Provide the [x, y] coordinate of the cell's center where the given text is located.  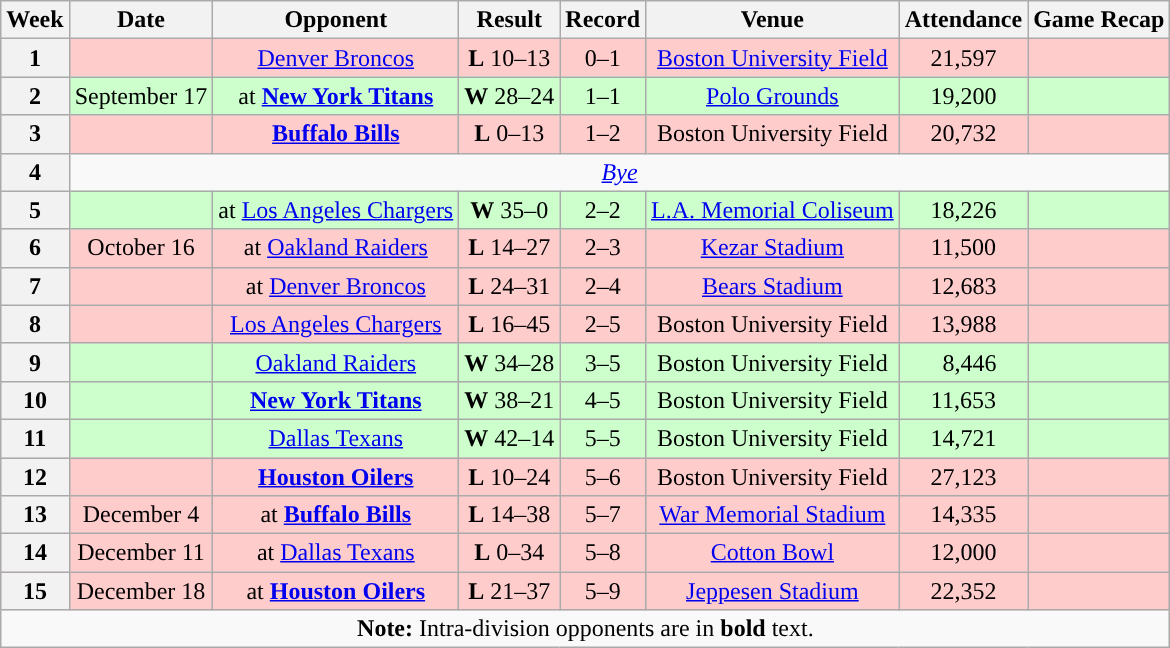
22,352 [963, 591]
14 [35, 553]
21,597 [963, 58]
8 [35, 324]
Houston Oilers [336, 477]
11,653 [963, 400]
5 [35, 210]
Denver Broncos [336, 58]
Polo Grounds [773, 96]
Bye [620, 172]
at Oakland Raiders [336, 248]
11 [35, 438]
L 14–27 [510, 248]
War Memorial Stadium [773, 515]
3–5 [603, 362]
at Denver Broncos [336, 286]
2–5 [603, 324]
5–9 [603, 591]
3 [35, 134]
12,683 [963, 286]
Week [35, 20]
W 38–21 [510, 400]
Result [510, 20]
L.A. Memorial Coliseum [773, 210]
8,446 [963, 362]
L 14–38 [510, 515]
12,000 [963, 553]
1–2 [603, 134]
11,500 [963, 248]
at Houston Oilers [336, 591]
Oakland Raiders [336, 362]
2–2 [603, 210]
Record [603, 20]
Jeppesen Stadium [773, 591]
19,200 [963, 96]
12 [35, 477]
December 11 [141, 553]
at Dallas Texans [336, 553]
4–5 [603, 400]
0–1 [603, 58]
W 34–28 [510, 362]
Note: Intra-division opponents are in bold text. [586, 629]
27,123 [963, 477]
W 28–24 [510, 96]
1–1 [603, 96]
14,335 [963, 515]
L 0–13 [510, 134]
5–5 [603, 438]
Opponent [336, 20]
December 18 [141, 591]
5–8 [603, 553]
L 16–45 [510, 324]
Kezar Stadium [773, 248]
Date [141, 20]
at Los Angeles Chargers [336, 210]
December 4 [141, 515]
Game Recap [1099, 20]
Buffalo Bills [336, 134]
Attendance [963, 20]
L 24–31 [510, 286]
2 [35, 96]
15 [35, 591]
Bears Stadium [773, 286]
2–3 [603, 248]
20,732 [963, 134]
W 42–14 [510, 438]
18,226 [963, 210]
L 10–13 [510, 58]
13 [35, 515]
10 [35, 400]
6 [35, 248]
2–4 [603, 286]
Los Angeles Chargers [336, 324]
L 21–37 [510, 591]
at Buffalo Bills [336, 515]
5–7 [603, 515]
Venue [773, 20]
13,988 [963, 324]
Dallas Texans [336, 438]
October 16 [141, 248]
1 [35, 58]
September 17 [141, 96]
4 [35, 172]
5–6 [603, 477]
W 35–0 [510, 210]
L 10–24 [510, 477]
at New York Titans [336, 96]
Cotton Bowl [773, 553]
14,721 [963, 438]
9 [35, 362]
New York Titans [336, 400]
7 [35, 286]
L 0–34 [510, 553]
